Pinpoint the cell where the given text exists, returning its (x, y) midpoint coordinate. 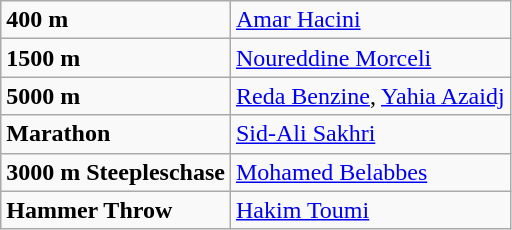
Reda Benzine, Yahia Azaidj (370, 96)
Amar Hacini (370, 20)
Noureddine Morceli (370, 58)
Marathon (116, 134)
400 m (116, 20)
Hammer Throw (116, 210)
5000 m (116, 96)
Mohamed Belabbes (370, 172)
Hakim Toumi (370, 210)
1500 m (116, 58)
Sid-Ali Sakhri (370, 134)
3000 m Steepleschase (116, 172)
